Return the [x, y] coordinate for the center point of the cell that contains the specified text.  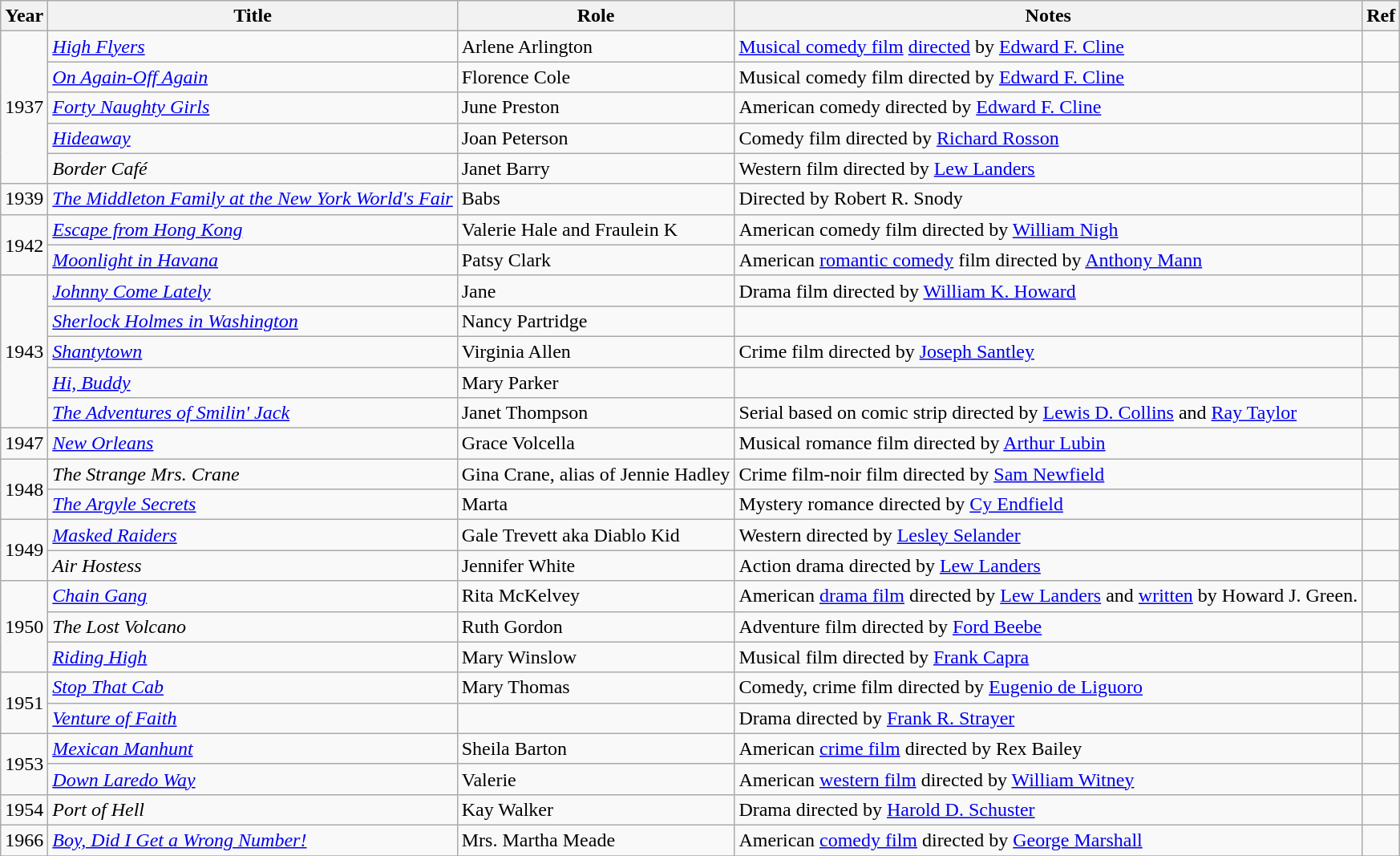
Valerie Hale and Fraulein K [596, 229]
Jane [596, 290]
American romantic comedy film directed by Anthony Mann [1049, 260]
Boy, Did I Get a Wrong Number! [253, 840]
Babs [596, 199]
Ruth Gordon [596, 627]
Musical romance film directed by Arthur Lubin [1049, 444]
American comedy film directed by William Nigh [1049, 229]
Mary Parker [596, 383]
Port of Hell [253, 809]
1943 [24, 351]
Drama film directed by William K. Howard [1049, 290]
American crime film directed by Rex Bailey [1049, 748]
Johnny Come Lately [253, 290]
Patsy Clark [596, 260]
The Lost Volcano [253, 627]
1942 [24, 245]
The Argyle Secrets [253, 505]
Arlene Arlington [596, 47]
Chain Gang [253, 596]
Action drama directed by Lew Landers [1049, 566]
American comedy film directed by George Marshall [1049, 840]
Comedy, crime film directed by Eugenio de Liguoro [1049, 688]
Border Café [253, 168]
1953 [24, 764]
Western directed by Lesley Selander [1049, 535]
Riding High [253, 657]
1950 [24, 627]
Crime film-noir film directed by Sam Newfield [1049, 474]
Grace Volcella [596, 444]
Year [24, 16]
New Orleans [253, 444]
Venture of Faith [253, 718]
The Strange Mrs. Crane [253, 474]
Rita McKelvey [596, 596]
Musical film directed by Frank Capra [1049, 657]
Ref [1381, 16]
Mrs. Martha Meade [596, 840]
The Adventures of Smilin' Jack [253, 413]
On Again-Off Again [253, 77]
Forty Naughty Girls [253, 108]
The Middleton Family at the New York World's Fair [253, 199]
1937 [24, 108]
Mary Thomas [596, 688]
Western film directed by Lew Landers [1049, 168]
Mary Winslow [596, 657]
Serial based on comic strip directed by Lewis D. Collins and Ray Taylor [1049, 413]
Moonlight in Havana [253, 260]
Drama directed by Frank R. Strayer [1049, 718]
1939 [24, 199]
American drama film directed by Lew Landers and written by Howard J. Green. [1049, 596]
High Flyers [253, 47]
1954 [24, 809]
Mystery romance directed by Cy Endfield [1049, 505]
Adventure film directed by Ford Beebe [1049, 627]
Hideaway [253, 138]
Gale Trevett aka Diablo Kid [596, 535]
Valerie [596, 779]
Janet Thompson [596, 413]
American western film directed by William Witney [1049, 779]
Drama directed by Harold D. Schuster [1049, 809]
Virginia Allen [596, 351]
Hi, Buddy [253, 383]
Florence Cole [596, 77]
American comedy directed by Edward F. Cline [1049, 108]
Sherlock Holmes in Washington [253, 321]
Escape from Hong Kong [253, 229]
Gina Crane, alias of Jennie Hadley [596, 474]
Stop That Cab [253, 688]
Janet Barry [596, 168]
Nancy Partridge [596, 321]
Masked Raiders [253, 535]
1948 [24, 489]
1947 [24, 444]
June Preston [596, 108]
Marta [596, 505]
Mexican Manhunt [253, 748]
Crime film directed by Joseph Santley [1049, 351]
Joan Peterson [596, 138]
Shantytown [253, 351]
Jennifer White [596, 566]
Notes [1049, 16]
1966 [24, 840]
Air Hostess [253, 566]
Directed by Robert R. Snody [1049, 199]
Role [596, 16]
Kay Walker [596, 809]
1949 [24, 550]
1951 [24, 703]
Down Laredo Way [253, 779]
Sheila Barton [596, 748]
Comedy film directed by Richard Rosson [1049, 138]
Title [253, 16]
